Locate the cell with the specified text and output its (X, Y) center coordinate. 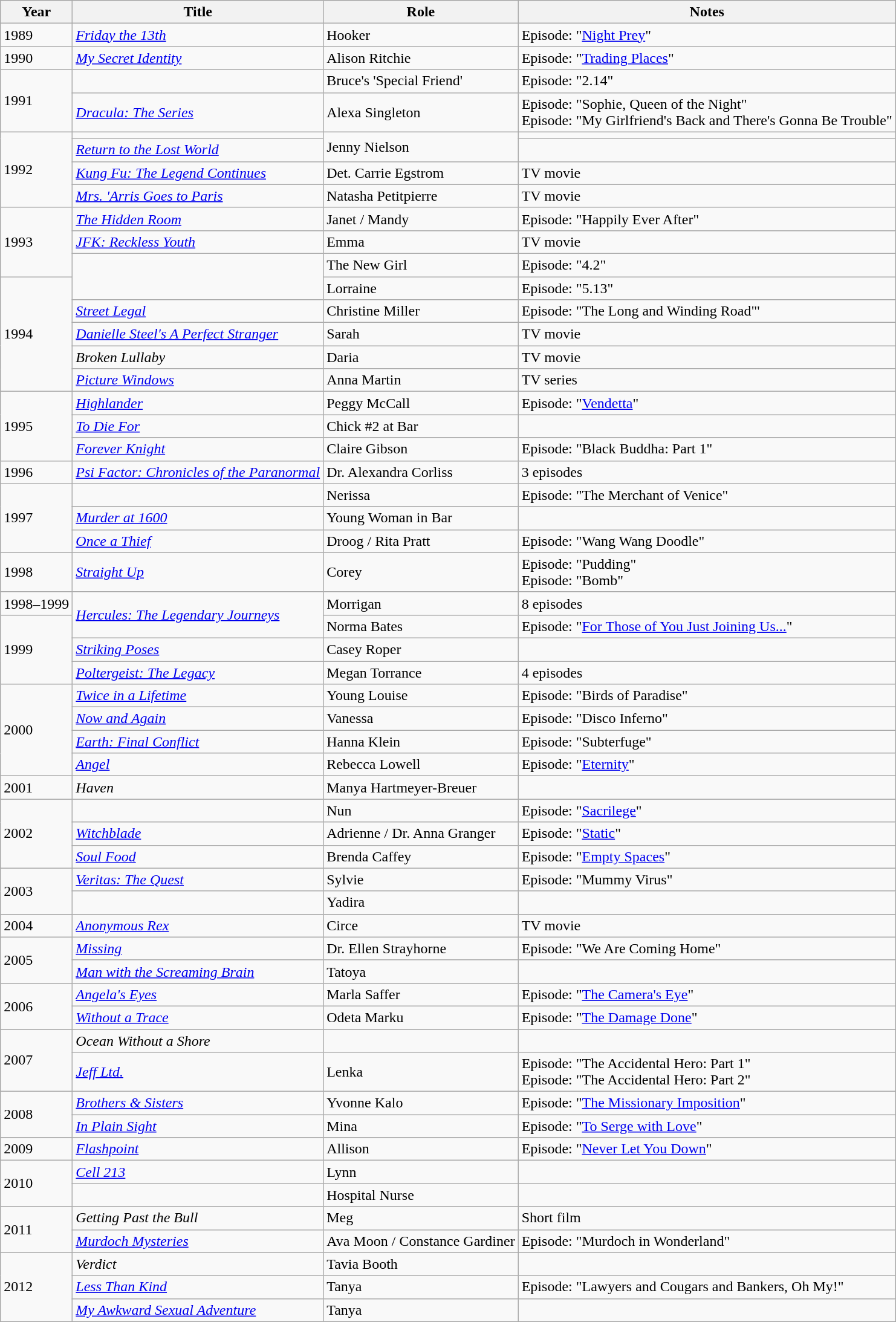
Episode: "Disco Inferno" (707, 719)
Episode: "Murdoch in Wonderland" (707, 1241)
Notes (707, 12)
Christine Miller (421, 311)
Mina (421, 1126)
Missing (198, 948)
Episode: "To Serge with Love" (707, 1126)
Anna Martin (421, 380)
Emma (421, 242)
Hospital Nurse (421, 1195)
Once a Thief (198, 541)
Casey Roper (421, 649)
Natasha Petitpierre (421, 196)
1989 (36, 35)
Veritas: The Quest (198, 880)
My Awkward Sexual Adventure (198, 1310)
Episode: "Birds of Paradise" (707, 696)
Broken Lullaby (198, 357)
Episode: "Trading Places" (707, 58)
2006 (36, 1006)
Episode: "Empty Spaces" (707, 857)
Picture Windows (198, 380)
Morrigan (421, 603)
4 episodes (707, 673)
Sylvie (421, 880)
Cell 213 (198, 1172)
Lynn (421, 1172)
Murder at 1600 (198, 518)
Man with the Screaming Brain (198, 971)
TV series (707, 380)
Janet / Mandy (421, 219)
Claire Gibson (421, 449)
Episode: "Sophie, Queen of the Night"Episode: "My Girlfriend's Back and There's Gonna Be Trouble" (707, 112)
Det. Carrie Egstrom (421, 173)
Getting Past the Bull (198, 1218)
Witchblade (198, 834)
Street Legal (198, 311)
The Hidden Room (198, 219)
JFK: Reckless Youth (198, 242)
Straight Up (198, 572)
Episode: "Night Prey" (707, 35)
2007 (36, 1060)
2001 (36, 788)
Friday the 13th (198, 35)
Sarah (421, 334)
Yvonne Kalo (421, 1103)
Return to the Lost World (198, 150)
Manya Hartmeyer-Breuer (421, 788)
Brothers & Sisters (198, 1103)
Episode: "Vendetta" (707, 403)
The New Girl (421, 265)
Nerissa (421, 495)
Jeff Ltd. (198, 1072)
Episode: "2.14" (707, 81)
1999 (36, 649)
Verdict (198, 1264)
2005 (36, 960)
Episode: "Eternity" (707, 765)
1993 (36, 242)
Bruce's 'Special Friend' (421, 81)
Poltergeist: The Legacy (198, 673)
Ava Moon / Constance Gardiner (421, 1241)
2002 (36, 834)
1992 (36, 169)
Mrs. 'Arris Goes to Paris (198, 196)
Episode: "The Merchant of Venice" (707, 495)
Year (36, 12)
Yadira (421, 902)
Short film (707, 1218)
1995 (36, 426)
Alison Ritchie (421, 58)
Rebecca Lowell (421, 765)
Episode: "Pudding"Episode: "Bomb" (707, 572)
Corey (421, 572)
Meg (421, 1218)
1996 (36, 472)
Lorraine (421, 288)
Marla Saffer (421, 994)
Now and Again (198, 719)
2000 (36, 730)
Highlander (198, 403)
To Die For (198, 426)
Episode: "The Long and Winding Road"' (707, 311)
In Plain Sight (198, 1126)
Norma Bates (421, 626)
Odeta Marku (421, 1017)
Episode: "We Are Coming Home" (707, 948)
Haven (198, 788)
Episode: "The Damage Done" (707, 1017)
Adrienne / Dr. Anna Granger (421, 834)
Episode: "The Missionary Imposition" (707, 1103)
Striking Poses (198, 649)
Psi Factor: Chronicles of the Paranormal (198, 472)
1990 (36, 58)
Lenka (421, 1072)
Tatoya (421, 971)
Kung Fu: The Legend Continues (198, 173)
Danielle Steel's A Perfect Stranger (198, 334)
My Secret Identity (198, 58)
Angel (198, 765)
Hercules: The Legendary Journeys (198, 615)
Nun (421, 811)
Episode: "Mummy Virus" (707, 880)
2003 (36, 891)
Hooker (421, 35)
Episode: "Sacrilege" (707, 811)
Soul Food (198, 857)
Young Woman in Bar (421, 518)
Angela's Eyes (198, 994)
Episode: "Happily Ever After" (707, 219)
Without a Trace (198, 1017)
2008 (36, 1115)
2012 (36, 1287)
Episode: "Never Let You Down" (707, 1149)
Episode: "Subterfuge" (707, 742)
Episode: "5.13" (707, 288)
Dr. Ellen Strayhorne (421, 948)
Role (421, 12)
Episode: "Wang Wang Doodle" (707, 541)
1994 (36, 334)
Episode: "4.2" (707, 265)
Jenny Nielson (421, 146)
1998–1999 (36, 603)
Dracula: The Series (198, 112)
Anonymous Rex (198, 925)
Allison (421, 1149)
Dr. Alexandra Corliss (421, 472)
Peggy McCall (421, 403)
Twice in a Lifetime (198, 696)
Less Than Kind (198, 1287)
1991 (36, 100)
Episode: "Lawyers and Cougars and Bankers, Oh My!" (707, 1287)
Alexa Singleton (421, 112)
Tavia Booth (421, 1264)
Hanna Klein (421, 742)
2009 (36, 1149)
Circe (421, 925)
Forever Knight (198, 449)
Episode: "The Camera's Eye" (707, 994)
Daria (421, 357)
1997 (36, 518)
Ocean Without a Shore (198, 1040)
2004 (36, 925)
8 episodes (707, 603)
Episode: "Static" (707, 834)
Megan Torrance (421, 673)
Title (198, 12)
1998 (36, 572)
Chick #2 at Bar (421, 426)
Earth: Final Conflict (198, 742)
Episode: "The Accidental Hero: Part 1"Episode: "The Accidental Hero: Part 2" (707, 1072)
Episode: "Black Buddha: Part 1" (707, 449)
Murdoch Mysteries (198, 1241)
Young Louise (421, 696)
2011 (36, 1230)
Episode: "For Those of You Just Joining Us..." (707, 626)
Brenda Caffey (421, 857)
Flashpoint (198, 1149)
Vanessa (421, 719)
3 episodes (707, 472)
2010 (36, 1184)
Droog / Rita Pratt (421, 541)
